From the cell containing the given text, extract its center point as (X, Y) coordinate. 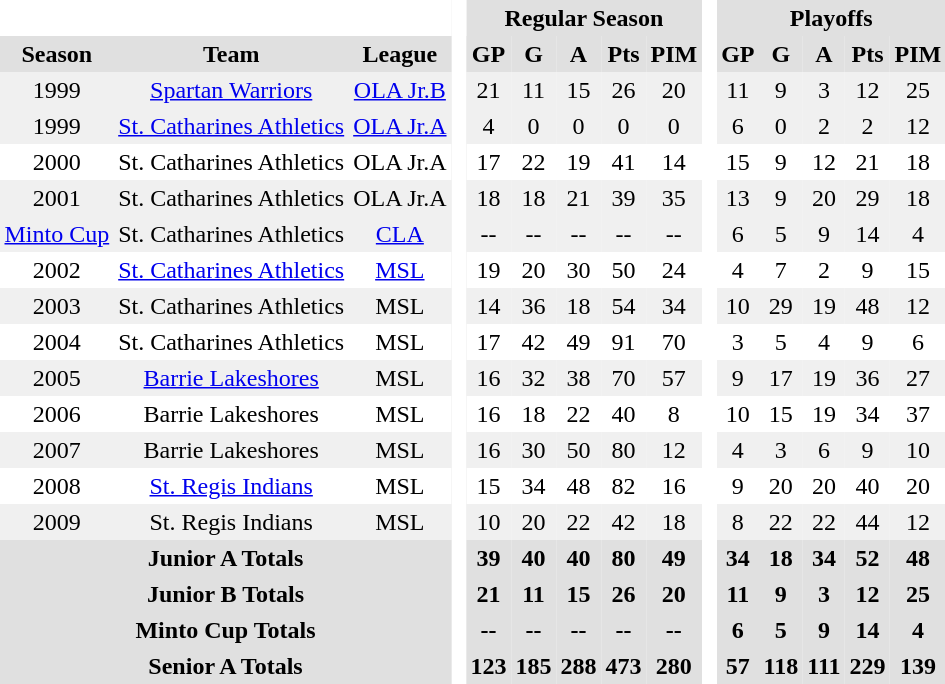
CLA (400, 234)
2000 (57, 162)
Spartan Warriors (232, 90)
2004 (57, 342)
52 (868, 558)
Senior A Totals (226, 666)
185 (534, 666)
Junior A Totals (226, 558)
Minto Cup Totals (226, 630)
2008 (57, 486)
32 (534, 378)
13 (738, 198)
229 (868, 666)
41 (624, 162)
280 (674, 666)
Regular Season (584, 18)
118 (781, 666)
2009 (57, 522)
Junior B Totals (226, 594)
111 (824, 666)
7 (781, 270)
123 (488, 666)
Minto Cup (57, 234)
2005 (57, 378)
82 (624, 486)
24 (674, 270)
2007 (57, 450)
2001 (57, 198)
54 (624, 306)
2002 (57, 270)
2006 (57, 414)
2003 (57, 306)
91 (624, 342)
35 (674, 198)
OLA Jr.B (400, 90)
288 (578, 666)
Season (57, 54)
44 (868, 522)
Team (232, 54)
38 (578, 378)
PIM (674, 54)
473 (624, 666)
League (400, 54)
